Search for the cell housing the specified text and yield its [x, y] center coordinate. 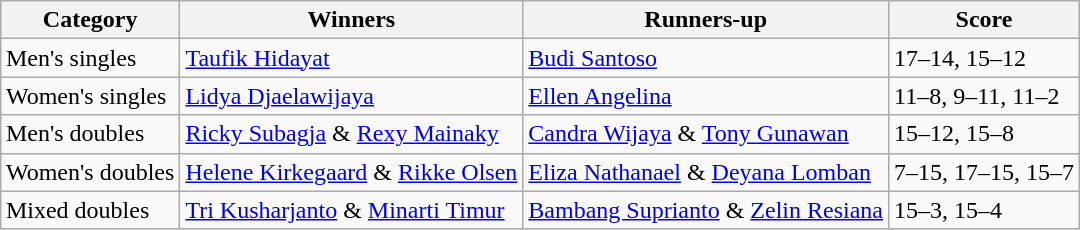
Score [984, 20]
Category [90, 20]
15–3, 15–4 [984, 210]
Candra Wijaya & Tony Gunawan [706, 134]
Tri Kusharjanto & Minarti Timur [352, 210]
15–12, 15–8 [984, 134]
Bambang Suprianto & Zelin Resiana [706, 210]
Men's singles [90, 58]
Budi Santoso [706, 58]
7–15, 17–15, 15–7 [984, 172]
Eliza Nathanael & Deyana Lomban [706, 172]
Women's doubles [90, 172]
Winners [352, 20]
Women's singles [90, 96]
17–14, 15–12 [984, 58]
Taufik Hidayat [352, 58]
Runners-up [706, 20]
Men's doubles [90, 134]
Lidya Djaelawijaya [352, 96]
Mixed doubles [90, 210]
Ellen Angelina [706, 96]
Helene Kirkegaard & Rikke Olsen [352, 172]
11–8, 9–11, 11–2 [984, 96]
Ricky Subagja & Rexy Mainaky [352, 134]
